Extract the (X, Y) coordinate from the center of the cell holding the provided text.  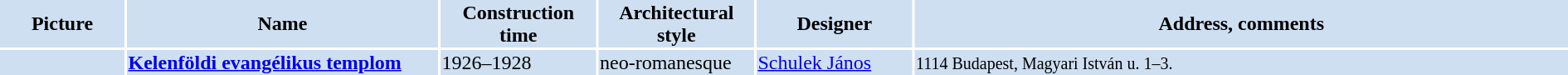
1926–1928 (519, 62)
Name (282, 23)
Kelenföldi evangélikus templom (282, 62)
Picture (62, 23)
Address, comments (1241, 23)
Architectural style (677, 23)
Construction time (519, 23)
Designer (835, 23)
Schulek János (835, 62)
1114 Budapest, Magyari István u. 1–3. (1241, 62)
neo-romanesque (677, 62)
